Output the [X, Y] coordinate of the center of the cell containing the given text.  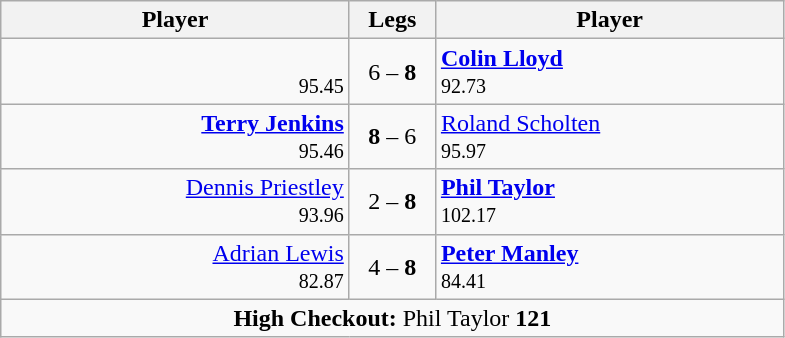
95.45 [176, 72]
Colin Lloyd 92.73 [610, 72]
High Checkout: Phil Taylor 121 [392, 318]
4 – 8 [392, 266]
6 – 8 [392, 72]
Legs [392, 20]
2 – 8 [392, 202]
Phil Taylor 102.17 [610, 202]
Peter Manley 84.41 [610, 266]
Terry Jenkins 95.46 [176, 136]
Roland Scholten 95.97 [610, 136]
Adrian Lewis 82.87 [176, 266]
Dennis Priestley 93.96 [176, 202]
8 – 6 [392, 136]
